Detect which cell encompasses the target text, then output its (x, y) center coordinate. 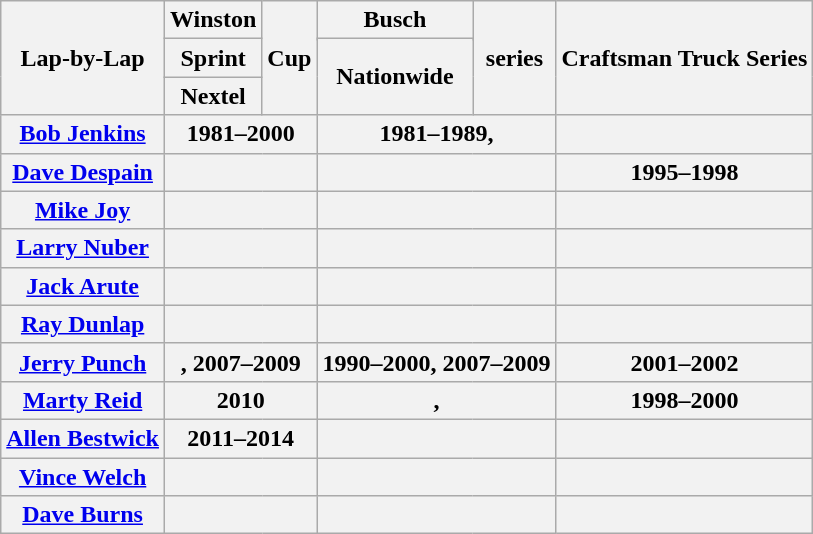
Allen Bestwick (83, 438)
Mike Joy (83, 210)
Dave Burns (83, 515)
Vince Welch (83, 477)
Sprint (212, 58)
, (436, 400)
Nextel (212, 96)
, 2007–2009 (240, 362)
1981–2000 (240, 134)
2010 (240, 400)
Bob Jenkins (83, 134)
Larry Nuber (83, 248)
Craftsman Truck Series (684, 58)
series (514, 58)
Winston (212, 20)
1990–2000, 2007–2009 (436, 362)
Marty Reid (83, 400)
2001–2002 (684, 362)
Ray Dunlap (83, 324)
1998–2000 (684, 400)
Busch (395, 20)
Cup (290, 58)
1981–1989, (436, 134)
Jerry Punch (83, 362)
2011–2014 (240, 438)
Lap-by-Lap (83, 58)
Jack Arute (83, 286)
1995–1998 (684, 172)
Nationwide (395, 77)
Dave Despain (83, 172)
